Find where the given text appears and provide that cell's center as [X, Y] coordinate. 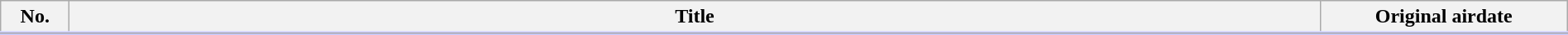
Original airdate [1444, 17]
Title [695, 17]
No. [35, 17]
